Identify which cell holds the provided text, then report its (x, y) central coordinate. 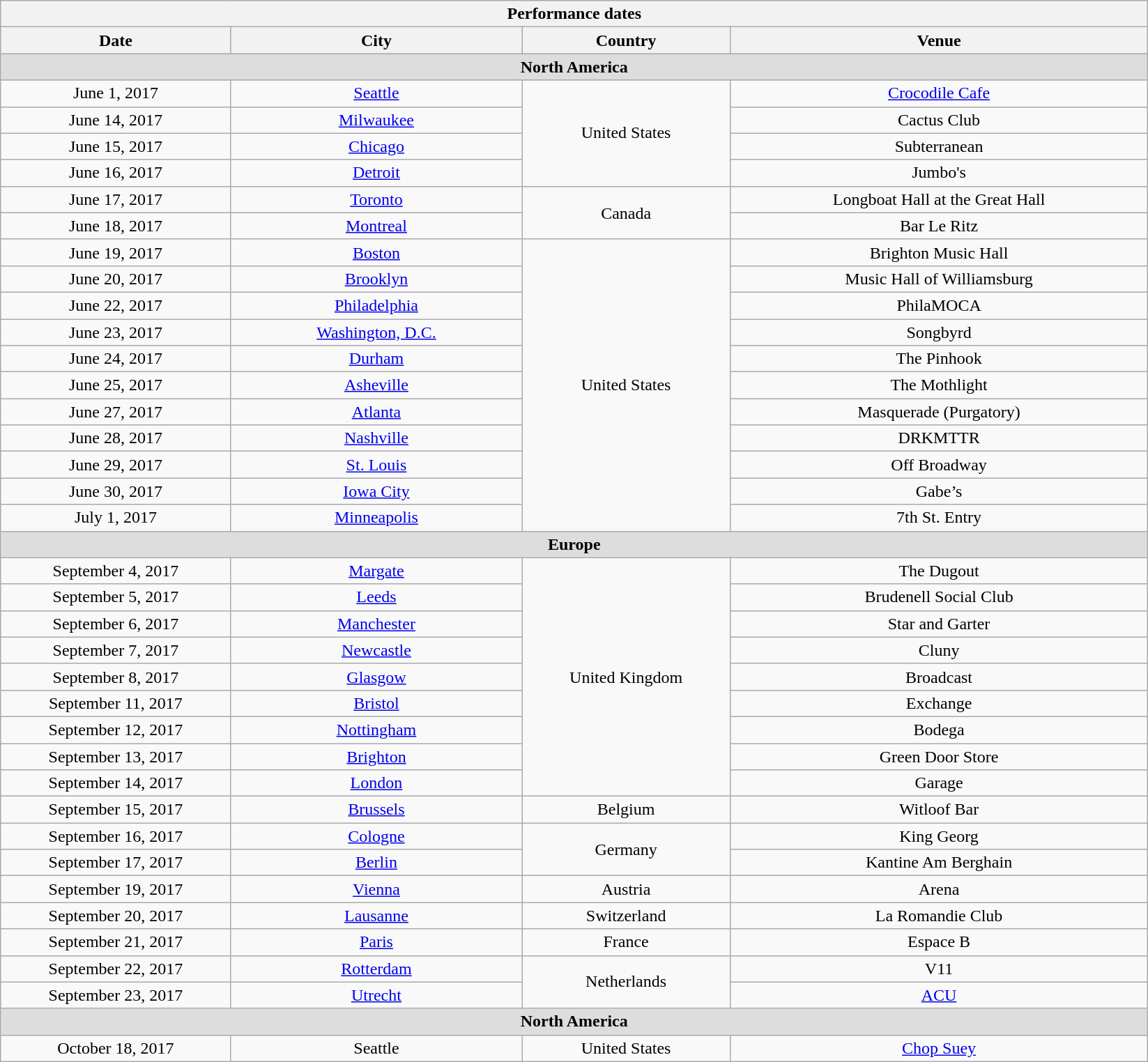
City (376, 40)
London (376, 783)
Washington, D.C. (376, 332)
United Kingdom (626, 677)
Witloof Bar (938, 810)
Brighton (376, 756)
September 17, 2017 (116, 863)
The Pinhook (938, 359)
Kantine Am Berghain (938, 863)
Chicago (376, 146)
Minneapolis (376, 518)
Detroit (376, 173)
Off Broadway (938, 465)
Leeds (376, 597)
June 14, 2017 (116, 120)
Newcastle (376, 650)
Brussels (376, 810)
PhilaMOCA (938, 305)
September 7, 2017 (116, 650)
Vienna (376, 889)
June 15, 2017 (116, 146)
Glasgow (376, 677)
Garage (938, 783)
September 4, 2017 (116, 571)
Toronto (376, 199)
Crocodile Cafe (938, 93)
Bristol (376, 703)
September 6, 2017 (116, 624)
September 23, 2017 (116, 995)
Venue (938, 40)
Paris (376, 942)
Lausanne (376, 916)
The Mothlight (938, 385)
The Dugout (938, 571)
DRKMTTR (938, 438)
Milwaukee (376, 120)
Broadcast (938, 677)
France (626, 942)
Songbyrd (938, 332)
Chop Suey (938, 1048)
September 14, 2017 (116, 783)
September 21, 2017 (116, 942)
June 29, 2017 (116, 465)
Rotterdam (376, 969)
Berlin (376, 863)
Belgium (626, 810)
Masquerade (Purgatory) (938, 412)
June 28, 2017 (116, 438)
Gabe’s (938, 491)
June 1, 2017 (116, 93)
Subterranean (938, 146)
Country (626, 40)
Green Door Store (938, 756)
Longboat Hall at the Great Hall (938, 199)
Brooklyn (376, 279)
June 20, 2017 (116, 279)
September 22, 2017 (116, 969)
Durham (376, 359)
Bodega (938, 730)
La Romandie Club (938, 916)
September 16, 2017 (116, 836)
Performance dates (574, 14)
September 5, 2017 (116, 597)
September 15, 2017 (116, 810)
Germany (626, 849)
Utrecht (376, 995)
ACU (938, 995)
Jumbo's (938, 173)
Boston (376, 252)
June 16, 2017 (116, 173)
June 27, 2017 (116, 412)
Europe (574, 544)
Cluny (938, 650)
September 13, 2017 (116, 756)
September 12, 2017 (116, 730)
Montreal (376, 226)
Arena (938, 889)
Switzerland (626, 916)
June 30, 2017 (116, 491)
Atlanta (376, 412)
Canada (626, 213)
June 19, 2017 (116, 252)
Philadelphia (376, 305)
Margate (376, 571)
Espace B (938, 942)
Brighton Music Hall (938, 252)
July 1, 2017 (116, 518)
Cactus Club (938, 120)
June 25, 2017 (116, 385)
September 8, 2017 (116, 677)
Asheville (376, 385)
June 24, 2017 (116, 359)
October 18, 2017 (116, 1048)
September 11, 2017 (116, 703)
Date (116, 40)
Manchester (376, 624)
Brudenell Social Club (938, 597)
June 22, 2017 (116, 305)
September 20, 2017 (116, 916)
Netherlands (626, 982)
September 19, 2017 (116, 889)
Bar Le Ritz (938, 226)
Music Hall of Williamsburg (938, 279)
Iowa City (376, 491)
Star and Garter (938, 624)
Austria (626, 889)
7th St. Entry (938, 518)
V11 (938, 969)
Cologne (376, 836)
Nottingham (376, 730)
St. Louis (376, 465)
King Georg (938, 836)
June 17, 2017 (116, 199)
June 23, 2017 (116, 332)
Exchange (938, 703)
Nashville (376, 438)
June 18, 2017 (116, 226)
